Search for the cell housing the specified text and yield its (X, Y) center coordinate. 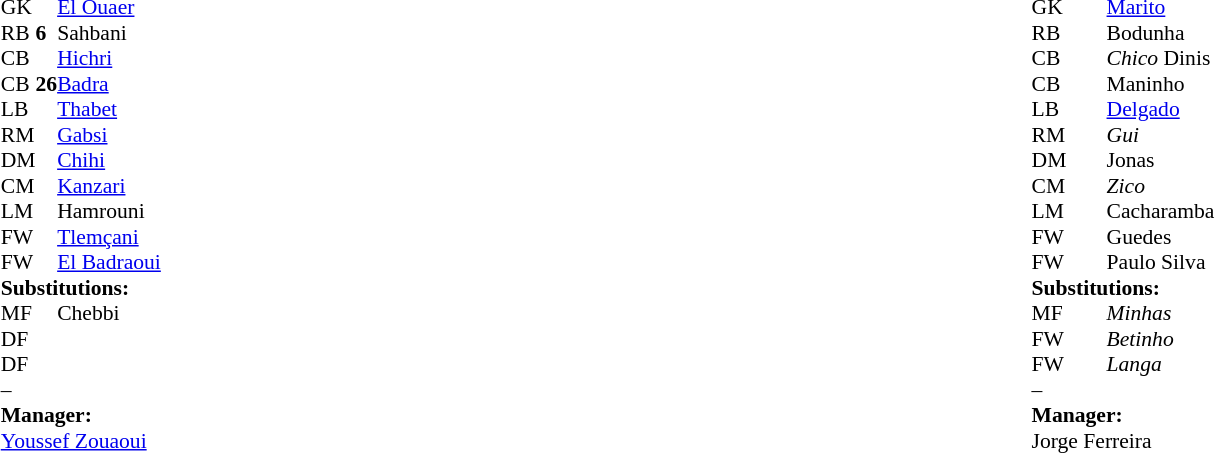
Langa (1161, 365)
Betinho (1161, 339)
Delgado (1161, 109)
Gabsi (109, 135)
Tlemçani (109, 237)
Zico (1161, 186)
26 (47, 84)
Chebbi (109, 313)
Cacharamba (1161, 211)
Minhas (1161, 313)
Badra (109, 84)
Paulo Silva (1161, 263)
Hamrouni (109, 211)
Sahbani (109, 33)
Maninho (1161, 84)
Gui (1161, 135)
Hichri (109, 59)
6 (47, 33)
Kanzari (109, 186)
Chihi (109, 161)
Chico Dinis (1161, 59)
Guedes (1161, 237)
El Badraoui (109, 263)
Bodunha (1161, 33)
Jonas (1161, 161)
Thabet (109, 109)
